Output the (x, y) coordinate of the center of the cell containing the given text.  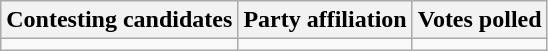
Party affiliation (325, 20)
Votes polled (480, 20)
Contesting candidates (120, 20)
